Determine the [X, Y] coordinate at the center of the cell enclosing the given text.  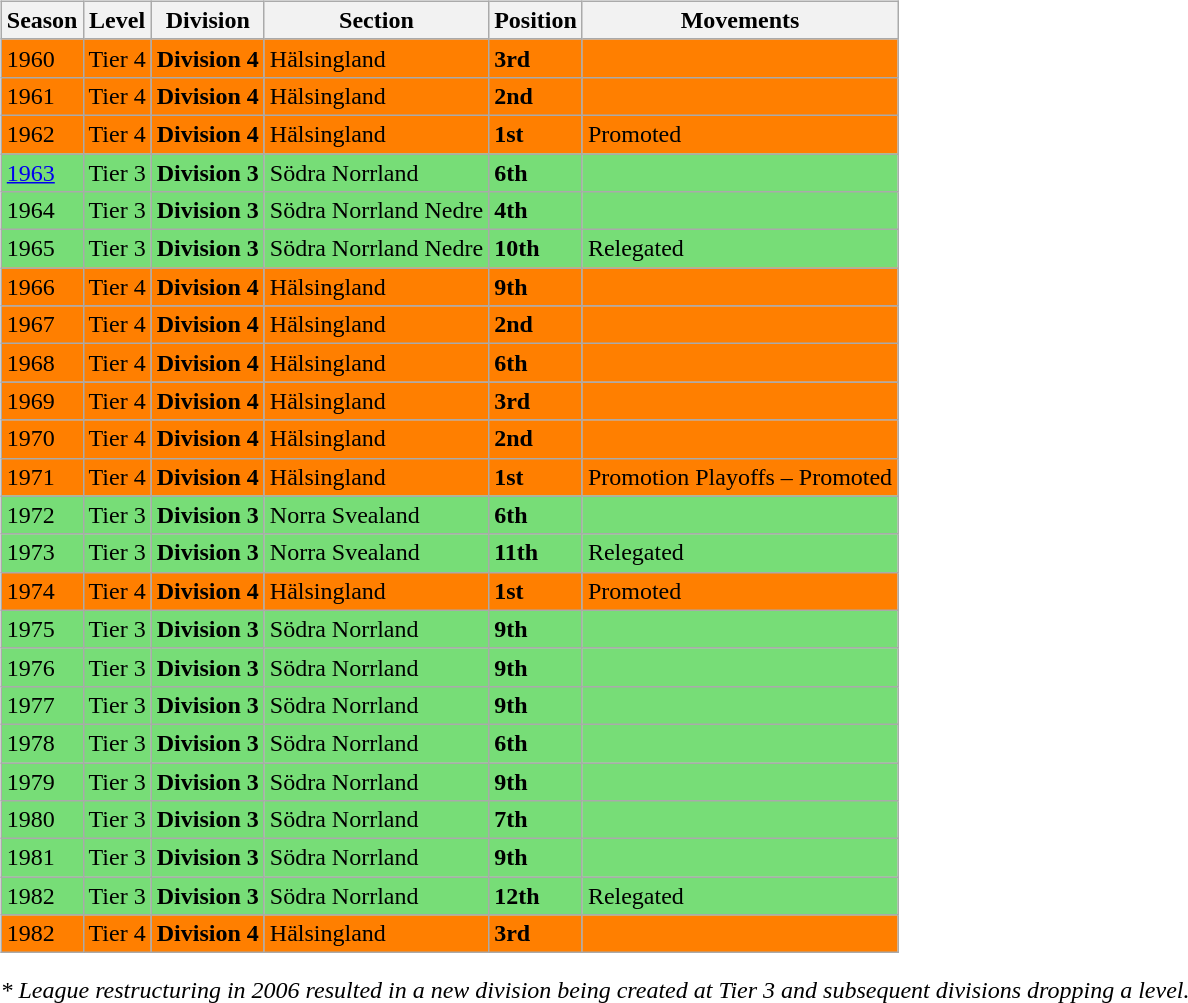
1973 [42, 553]
1974 [42, 591]
1967 [42, 325]
1963 [42, 173]
Level [117, 20]
1969 [42, 401]
1962 [42, 134]
1960 [42, 58]
1971 [42, 477]
Movements [740, 20]
Position [536, 20]
4th [536, 211]
1979 [42, 781]
1978 [42, 743]
1972 [42, 515]
1981 [42, 858]
10th [536, 249]
1968 [42, 363]
1965 [42, 249]
1975 [42, 629]
12th [536, 896]
Division [208, 20]
1961 [42, 96]
1966 [42, 287]
7th [536, 820]
11th [536, 553]
Season [42, 20]
Promotion Playoffs – Promoted [740, 477]
1964 [42, 211]
Section [376, 20]
1970 [42, 439]
1980 [42, 820]
1976 [42, 667]
1977 [42, 705]
